Find where the given text appears and provide that cell's center as (X, Y) coordinate. 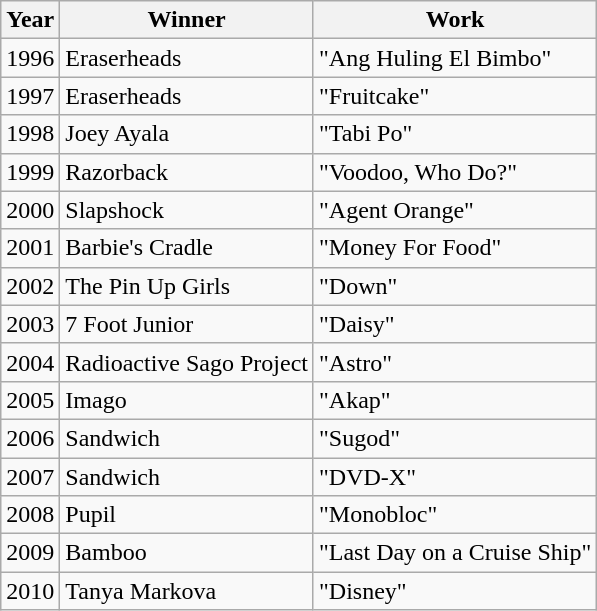
2002 (30, 286)
The Pin Up Girls (187, 286)
Slapshock (187, 210)
Imago (187, 400)
Joey Ayala (187, 134)
"Last Day on a Cruise Ship" (454, 553)
"Fruitcake" (454, 96)
"Tabi Po" (454, 134)
Barbie's Cradle (187, 248)
2001 (30, 248)
"Sugod" (454, 438)
"DVD-X" (454, 477)
2000 (30, 210)
Pupil (187, 515)
2007 (30, 477)
Work (454, 20)
1999 (30, 172)
2009 (30, 553)
1998 (30, 134)
2008 (30, 515)
"Astro" (454, 362)
"Down" (454, 286)
1997 (30, 96)
"Akap" (454, 400)
2005 (30, 400)
2004 (30, 362)
"Money For Food" (454, 248)
2006 (30, 438)
Razorback (187, 172)
Winner (187, 20)
7 Foot Junior (187, 324)
2010 (30, 591)
"Disney" (454, 591)
Tanya Markova (187, 591)
"Ang Huling El Bimbo" (454, 58)
"Monobloc" (454, 515)
Bamboo (187, 553)
"Daisy" (454, 324)
Radioactive Sago Project (187, 362)
Year (30, 20)
"Agent Orange" (454, 210)
1996 (30, 58)
2003 (30, 324)
"Voodoo, Who Do?" (454, 172)
